Output the [X, Y] coordinate of the center of the cell containing the given text.  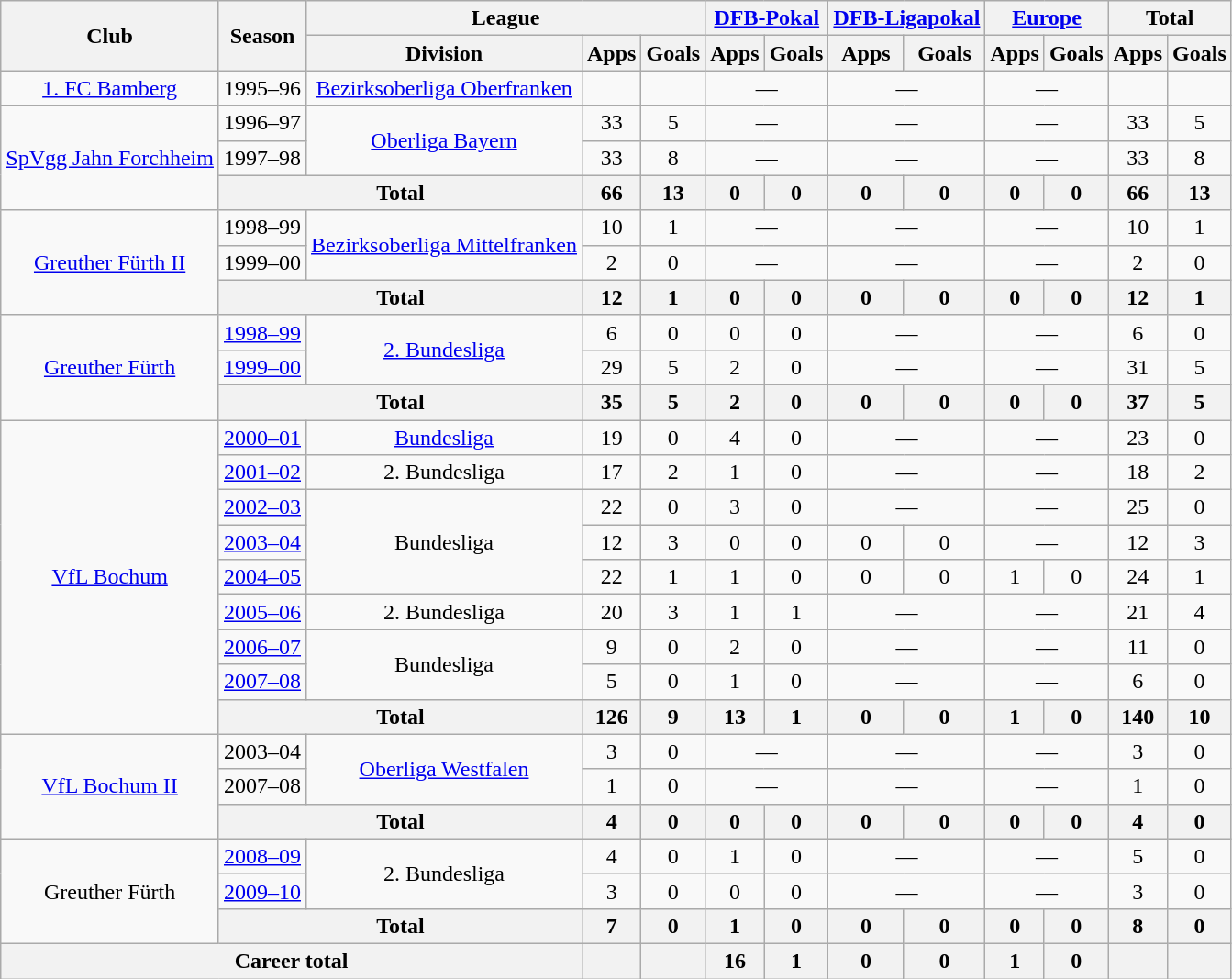
VfL Bochum [110, 578]
2000–01 [262, 438]
Club [110, 36]
140 [1138, 717]
2002–03 [262, 507]
23 [1138, 438]
DFB-Pokal [767, 18]
League [506, 18]
19 [611, 438]
SpVgg Jahn Forchheim [110, 158]
37 [1138, 402]
Bezirksoberliga Oberfranken [444, 88]
1996–97 [262, 123]
Bezirksoberliga Mittelfranken [444, 245]
2004–05 [262, 577]
Division [444, 53]
18 [1138, 473]
DFB-Ligapokal [906, 18]
2005–06 [262, 612]
21 [1138, 612]
29 [611, 367]
Europe [1047, 18]
1. FC Bamberg [110, 88]
35 [611, 402]
Greuther Fürth II [110, 262]
2001–02 [262, 473]
25 [1138, 507]
Career total [292, 961]
24 [1138, 577]
Oberliga Westfalen [444, 769]
126 [611, 717]
1997–98 [262, 158]
20 [611, 612]
2009–10 [262, 891]
2008–09 [262, 856]
Oberliga Bayern [444, 140]
7 [611, 926]
16 [735, 961]
11 [1138, 647]
Season [262, 36]
17 [611, 473]
2006–07 [262, 647]
31 [1138, 367]
VfL Bochum II [110, 786]
1995–96 [262, 88]
